Identify which cell holds the provided text, then report its (X, Y) central coordinate. 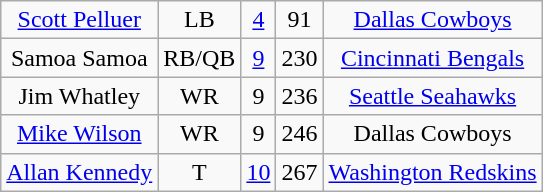
Washington Redskins (432, 172)
RB/QB (200, 58)
Jim Whatley (80, 96)
4 (258, 20)
LB (200, 20)
230 (300, 58)
Seattle Seahawks (432, 96)
Allan Kennedy (80, 172)
246 (300, 134)
236 (300, 96)
Samoa Samoa (80, 58)
Scott Pelluer (80, 20)
267 (300, 172)
10 (258, 172)
T (200, 172)
91 (300, 20)
Cincinnati Bengals (432, 58)
Mike Wilson (80, 134)
